Return the (x, y) coordinate for the center point of the cell that contains the specified text.  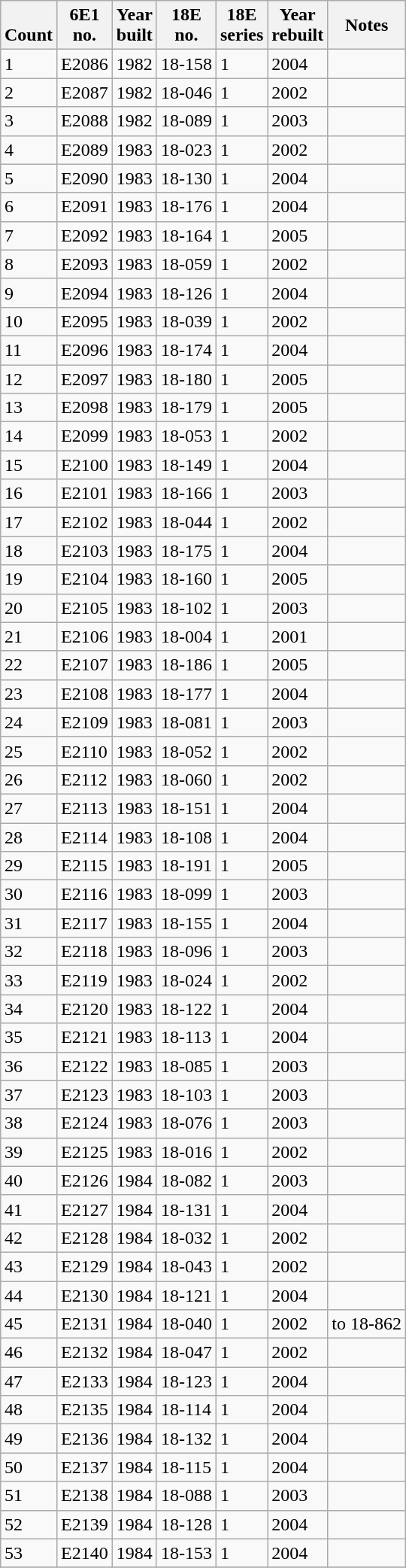
18-153 (186, 1553)
42 (29, 1238)
18-040 (186, 1324)
30 (29, 895)
E2105 (85, 608)
31 (29, 923)
E2138 (85, 1496)
E2087 (85, 93)
6E1no. (85, 26)
18-155 (186, 923)
28 (29, 837)
E2091 (85, 207)
E2123 (85, 1095)
50 (29, 1467)
18-177 (186, 694)
43 (29, 1266)
25 (29, 751)
8 (29, 264)
6 (29, 207)
18-175 (186, 551)
E2127 (85, 1209)
E2122 (85, 1066)
E2088 (85, 121)
18-046 (186, 93)
39 (29, 1152)
18-179 (186, 408)
38 (29, 1123)
40 (29, 1181)
E2096 (85, 350)
E2109 (85, 722)
24 (29, 722)
E2094 (85, 293)
18-016 (186, 1152)
E2130 (85, 1295)
12 (29, 378)
18-004 (186, 637)
E2113 (85, 808)
E2103 (85, 551)
2001 (298, 637)
9 (29, 293)
16 (29, 494)
18-191 (186, 866)
23 (29, 694)
33 (29, 980)
18-166 (186, 494)
18-128 (186, 1524)
11 (29, 350)
E2095 (85, 321)
E2116 (85, 895)
E2089 (85, 150)
E2098 (85, 408)
E2132 (85, 1353)
22 (29, 665)
E2100 (85, 465)
51 (29, 1496)
18-044 (186, 522)
18-130 (186, 178)
E2099 (85, 436)
18-039 (186, 321)
E2128 (85, 1238)
7 (29, 236)
15 (29, 465)
18-151 (186, 808)
18-115 (186, 1467)
18-081 (186, 722)
34 (29, 1009)
49 (29, 1439)
18-180 (186, 378)
10 (29, 321)
Count (29, 26)
18-023 (186, 150)
Yearrebuilt (298, 26)
E2126 (85, 1181)
18-099 (186, 895)
18 (29, 551)
18-164 (186, 236)
18-088 (186, 1496)
E2104 (85, 579)
18Eno. (186, 26)
Notes (367, 26)
17 (29, 522)
E2137 (85, 1467)
E2086 (85, 64)
E2118 (85, 952)
E2133 (85, 1381)
E2139 (85, 1524)
48 (29, 1410)
19 (29, 579)
18-160 (186, 579)
to 18-862 (367, 1324)
18-103 (186, 1095)
E2090 (85, 178)
27 (29, 808)
35 (29, 1038)
45 (29, 1324)
14 (29, 436)
18-060 (186, 779)
18-085 (186, 1066)
E2106 (85, 637)
18-052 (186, 751)
E2114 (85, 837)
18-131 (186, 1209)
18-123 (186, 1381)
41 (29, 1209)
18-102 (186, 608)
18-043 (186, 1266)
E2121 (85, 1038)
18-089 (186, 121)
18-059 (186, 264)
18-114 (186, 1410)
18-186 (186, 665)
44 (29, 1295)
4 (29, 150)
18-053 (186, 436)
E2093 (85, 264)
18-113 (186, 1038)
E2119 (85, 980)
E2101 (85, 494)
18-047 (186, 1353)
E2129 (85, 1266)
2 (29, 93)
18-032 (186, 1238)
E2140 (85, 1553)
E2136 (85, 1439)
18-108 (186, 837)
13 (29, 408)
18-132 (186, 1439)
18-122 (186, 1009)
20 (29, 608)
18Eseries (241, 26)
32 (29, 952)
47 (29, 1381)
3 (29, 121)
E2125 (85, 1152)
E2117 (85, 923)
18-126 (186, 293)
5 (29, 178)
26 (29, 779)
36 (29, 1066)
18-158 (186, 64)
52 (29, 1524)
18-149 (186, 465)
18-082 (186, 1181)
E2112 (85, 779)
18-024 (186, 980)
53 (29, 1553)
E2097 (85, 378)
E2120 (85, 1009)
E2110 (85, 751)
Yearbuilt (134, 26)
E2108 (85, 694)
E2092 (85, 236)
46 (29, 1353)
18-174 (186, 350)
18-096 (186, 952)
E2124 (85, 1123)
18-121 (186, 1295)
E2102 (85, 522)
21 (29, 637)
E2107 (85, 665)
18-076 (186, 1123)
18-176 (186, 207)
E2115 (85, 866)
37 (29, 1095)
E2135 (85, 1410)
29 (29, 866)
E2131 (85, 1324)
